Determine the [X, Y] coordinate at the center of the cell enclosing the given text.  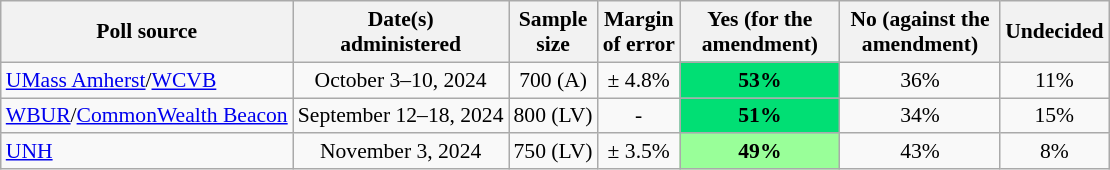
15% [1054, 116]
11% [1054, 80]
September 12–18, 2024 [401, 116]
43% [920, 152]
8% [1054, 152]
November 3, 2024 [401, 152]
No (against the amendment) [920, 32]
± 3.5% [639, 152]
49% [760, 152]
Poll source [147, 32]
UMass Amherst/WCVB [147, 80]
October 3–10, 2024 [401, 80]
WBUR/CommonWealth Beacon [147, 116]
Date(s)administered [401, 32]
Yes (for the amendment) [760, 32]
± 4.8% [639, 80]
700 (A) [552, 80]
Undecided [1054, 32]
51% [760, 116]
750 (LV) [552, 152]
53% [760, 80]
UNH [147, 152]
34% [920, 116]
- [639, 116]
Marginof error [639, 32]
800 (LV) [552, 116]
Samplesize [552, 32]
36% [920, 80]
